For the text-containing cell, return its midpoint in (X, Y) coordinate format. 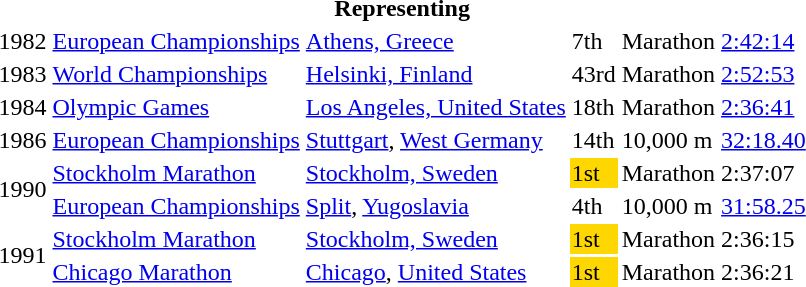
Athens, Greece (436, 41)
Stuttgart, West Germany (436, 140)
Chicago Marathon (176, 272)
Chicago, United States (436, 272)
14th (594, 140)
18th (594, 107)
4th (594, 206)
Helsinki, Finland (436, 74)
7th (594, 41)
Los Angeles, United States (436, 107)
World Championships (176, 74)
Olympic Games (176, 107)
43rd (594, 74)
Split, Yugoslavia (436, 206)
